Return the (X, Y) coordinate for the center point of the cell that contains the specified text.  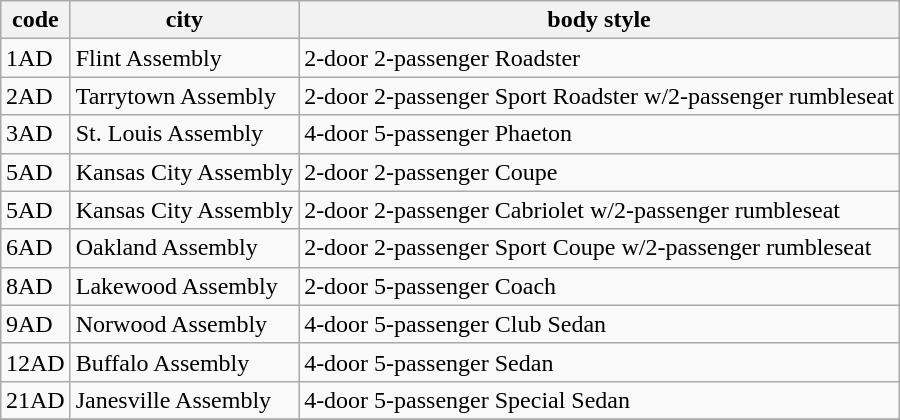
21AD (35, 400)
Oakland Assembly (184, 248)
3AD (35, 134)
6AD (35, 248)
code (35, 20)
8AD (35, 286)
2AD (35, 96)
2-door 2-passenger Coupe (600, 172)
4-door 5-passenger Club Sedan (600, 324)
body style (600, 20)
2-door 2-passenger Sport Coupe w/2-passenger rumbleseat (600, 248)
2-door 2-passenger Cabriolet w/2-passenger rumbleseat (600, 210)
4-door 5-passenger Sedan (600, 362)
city (184, 20)
Norwood Assembly (184, 324)
Lakewood Assembly (184, 286)
12AD (35, 362)
Buffalo Assembly (184, 362)
2-door 2-passenger Sport Roadster w/2-passenger rumbleseat (600, 96)
9AD (35, 324)
2-door 5-passenger Coach (600, 286)
Tarrytown Assembly (184, 96)
4-door 5-passenger Special Sedan (600, 400)
4-door 5-passenger Phaeton (600, 134)
1AD (35, 58)
Flint Assembly (184, 58)
2-door 2-passenger Roadster (600, 58)
Janesville Assembly (184, 400)
St. Louis Assembly (184, 134)
